Search for the cell housing the specified text and yield its (X, Y) center coordinate. 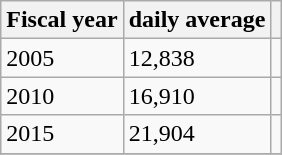
2010 (62, 96)
12,838 (197, 58)
daily average (197, 20)
16,910 (197, 96)
Fiscal year (62, 20)
21,904 (197, 134)
2005 (62, 58)
2015 (62, 134)
